Capture the cell that displays the provided text and extract its [X, Y] central coordinate. 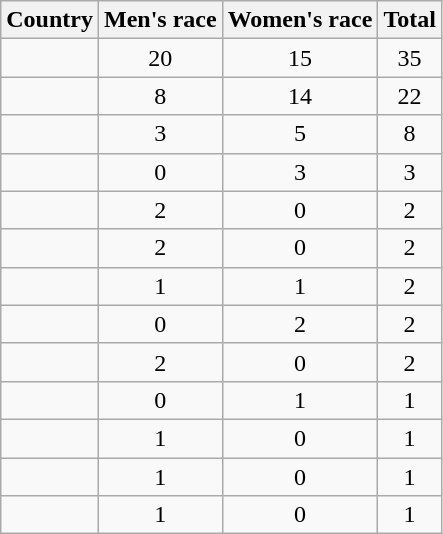
20 [160, 58]
14 [300, 96]
22 [410, 96]
5 [300, 134]
15 [300, 58]
35 [410, 58]
Country [50, 20]
Men's race [160, 20]
Total [410, 20]
Women's race [300, 20]
